Scan for the cell matching the given text and deliver its (X, Y) coordinate at center. 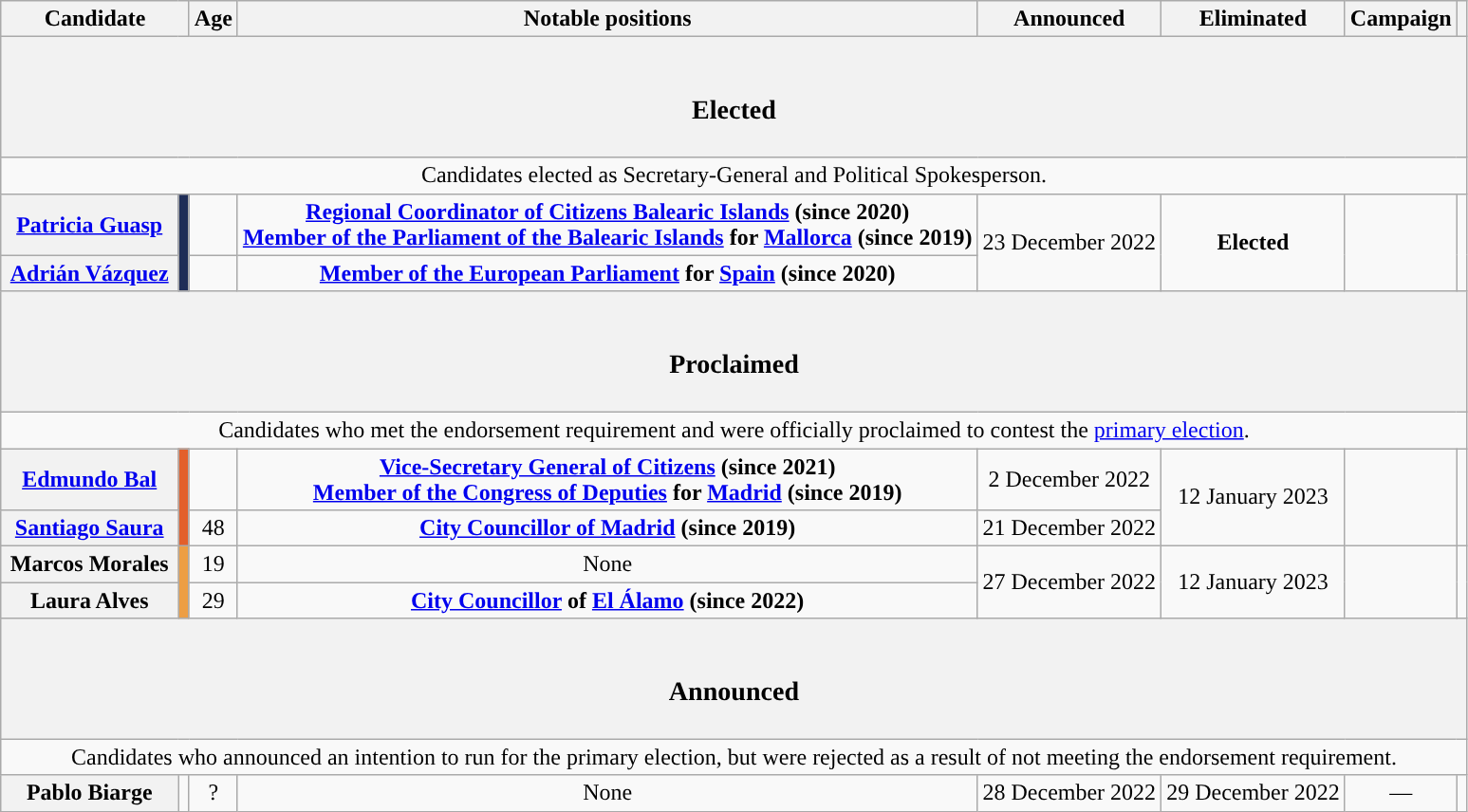
Proclaimed (734, 351)
48 (213, 528)
21 December 2022 (1069, 528)
2 December 2022 (1069, 478)
Candidate (95, 19)
Eliminated (1254, 19)
City Councillor of Madrid (since 2019) (607, 528)
Member of the European Parliament for Spain (since 2020) (607, 273)
Adrián Vázquez (89, 273)
? (213, 793)
Vice-Secretary General of Citizens (since 2021)Member of the Congress of Deputies for Madrid (since 2019) (607, 478)
Patricia Guasp (89, 224)
Candidates who met the endorsement requirement and were officially proclaimed to contest the primary election. (734, 430)
— (1401, 793)
Edmundo Bal (89, 478)
Regional Coordinator of Citizens Balearic Islands (since 2020)Member of the Parliament of the Balearic Islands for Mallorca (since 2019) (607, 224)
City Councillor of El Álamo (since 2022) (607, 600)
29 (213, 600)
Laura Alves (89, 600)
28 December 2022 (1069, 793)
Age (213, 19)
Santiago Saura (89, 528)
27 December 2022 (1069, 582)
19 (213, 564)
Pablo Biarge (89, 793)
Candidates elected as Secretary-General and Political Spokesperson. (734, 175)
23 December 2022 (1069, 243)
Marcos Morales (89, 564)
Campaign (1401, 19)
Candidates who announced an intention to run for the primary election, but were rejected as a result of not meeting the endorsement requirement. (734, 757)
Notable positions (607, 19)
29 December 2022 (1254, 793)
